Capture the cell that displays the provided text and extract its (x, y) central coordinate. 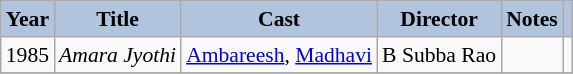
Ambareesh, Madhavi (279, 55)
1985 (28, 55)
Title (118, 19)
Year (28, 19)
Amara Jyothi (118, 55)
B Subba Rao (439, 55)
Cast (279, 19)
Notes (532, 19)
Director (439, 19)
